Provide the (x, y) coordinate of the cell's center where the given text is located.  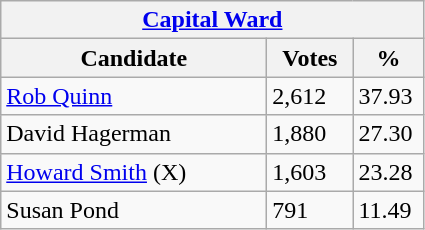
1,880 (310, 134)
11.49 (388, 210)
1,603 (310, 172)
2,612 (310, 96)
791 (310, 210)
David Hagerman (134, 134)
Howard Smith (X) (134, 172)
23.28 (388, 172)
Candidate (134, 58)
Capital Ward (212, 20)
Votes (310, 58)
37.93 (388, 96)
Susan Pond (134, 210)
27.30 (388, 134)
Rob Quinn (134, 96)
% (388, 58)
